Scan for the cell matching the given text and deliver its (X, Y) coordinate at center. 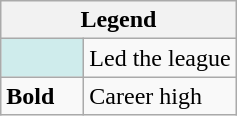
Bold (42, 96)
Career high (160, 96)
Led the league (160, 58)
Legend (118, 20)
